Find where the given text appears and provide that cell's center as [X, Y] coordinate. 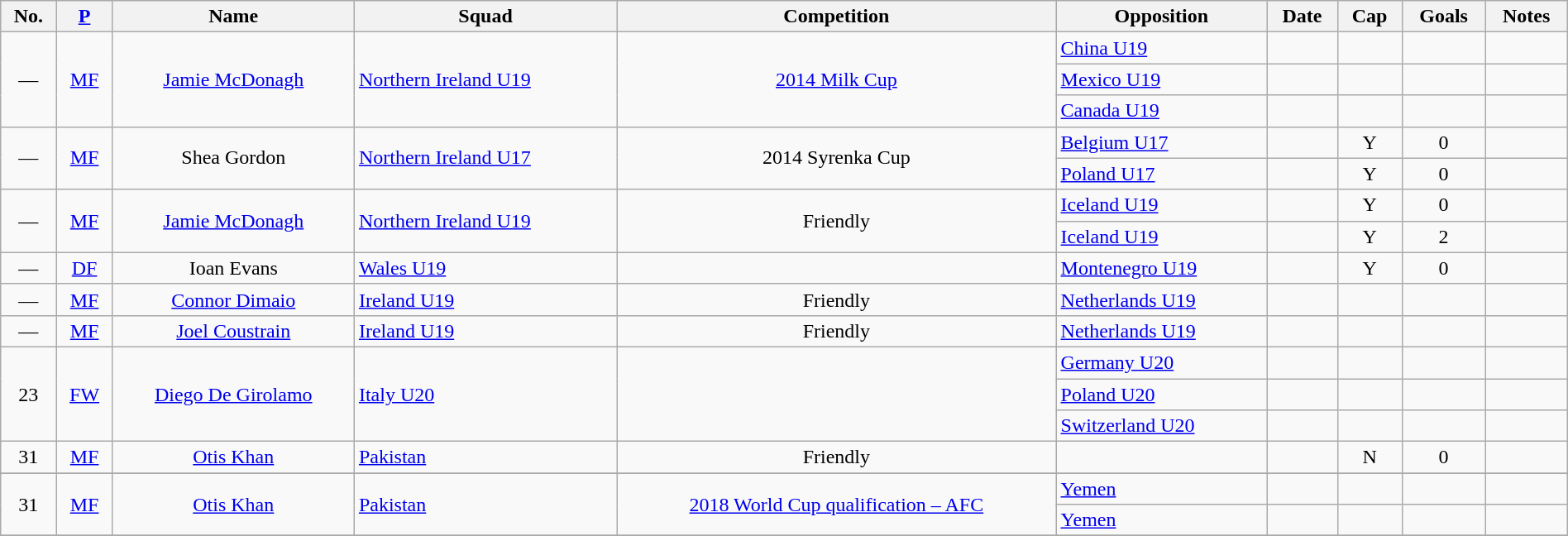
2014 Syrenka Cup [837, 158]
Montenegro U19 [1161, 268]
Date [1303, 17]
2 [1444, 237]
Northern Ireland U17 [485, 158]
Germany U20 [1161, 362]
Opposition [1161, 17]
2018 World Cup qualification – AFC [837, 505]
Italy U20 [485, 394]
P [84, 17]
China U19 [1161, 48]
2014 Milk Cup [837, 79]
Mexico U19 [1161, 79]
Canada U19 [1161, 111]
Squad [485, 17]
Cap [1370, 17]
Diego De Girolamo [233, 394]
Belgium U17 [1161, 142]
Connor Dimaio [233, 299]
Poland U17 [1161, 174]
23 [28, 394]
Goals [1444, 17]
Wales U19 [485, 268]
Notes [1527, 17]
N [1370, 457]
Switzerland U20 [1161, 426]
Poland U20 [1161, 395]
DF [84, 268]
Shea Gordon [233, 158]
FW [84, 394]
Joel Coustrain [233, 331]
Competition [837, 17]
Ioan Evans [233, 268]
Name [233, 17]
No. [28, 17]
